Detect which cell encompasses the target text, then output its [X, Y] center coordinate. 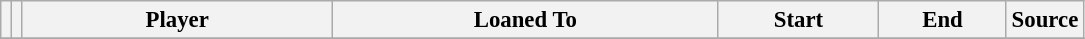
End [943, 20]
Player [178, 20]
Start [798, 20]
Loaned To [526, 20]
Source [1044, 20]
